Output the (x, y) coordinate of the center of the cell containing the given text.  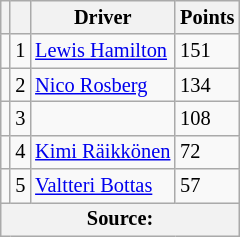
Driver (102, 17)
Valtteri Bottas (102, 186)
108 (207, 118)
Source: (120, 219)
Kimi Räikkönen (102, 152)
5 (20, 186)
4 (20, 152)
72 (207, 152)
Lewis Hamilton (102, 51)
134 (207, 85)
2 (20, 85)
1 (20, 51)
3 (20, 118)
57 (207, 186)
Nico Rosberg (102, 85)
Points (207, 17)
151 (207, 51)
